Identify which cell holds the provided text, then report its [X, Y] central coordinate. 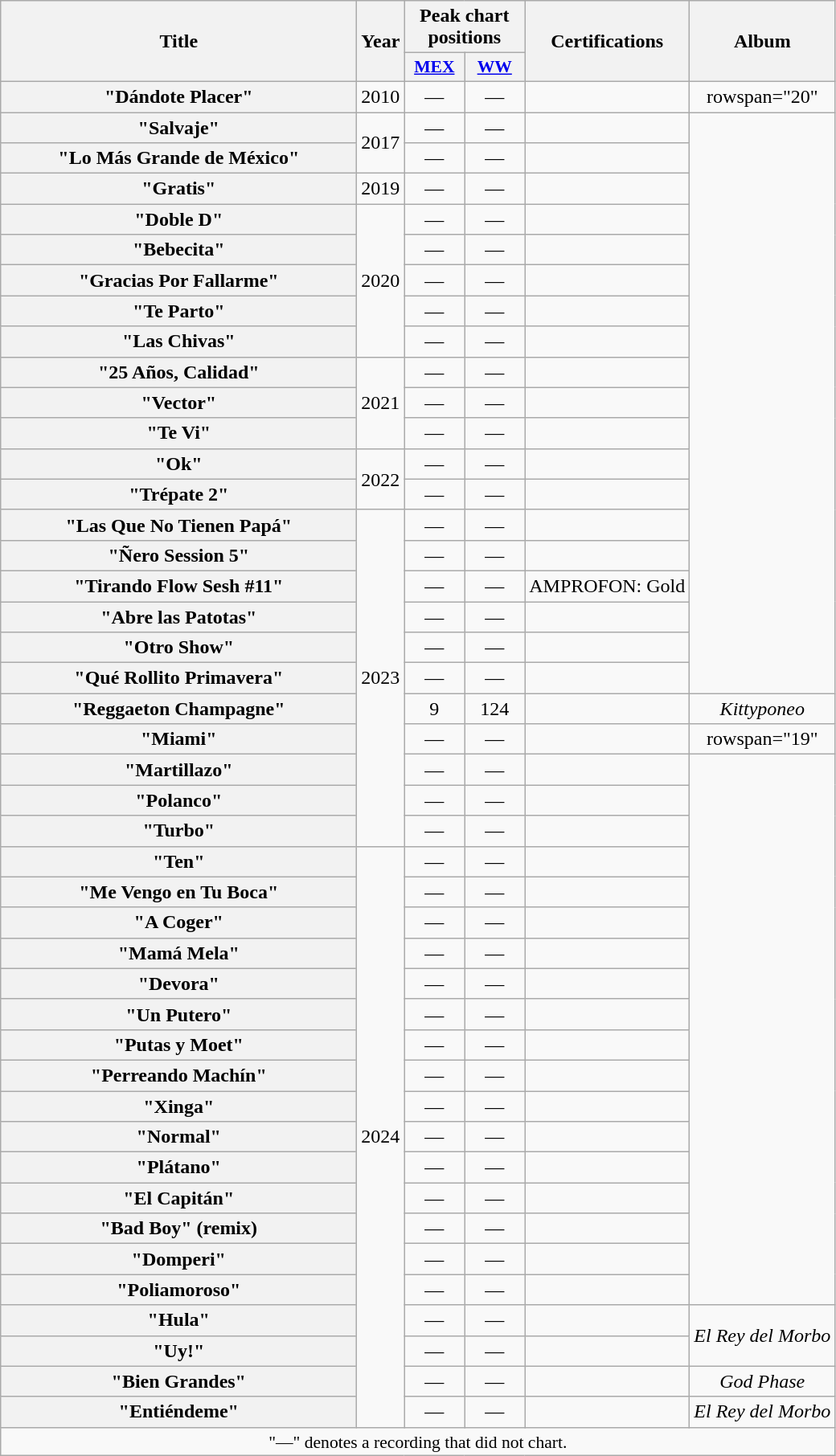
"Doble D" [178, 219]
"Ten" [178, 861]
"Ñero Session 5" [178, 555]
"Xinga" [178, 1106]
2024 [381, 1136]
"Te Parto" [178, 311]
Title [178, 42]
"Bebecita" [178, 250]
"Turbo" [178, 831]
"—" denotes a recording that did not chart. [418, 1442]
"Lo Más Grande de México" [178, 158]
"Me Vengo en Tu Boca" [178, 892]
"Abre las Patotas" [178, 616]
"Otro Show" [178, 648]
"Perreando Machín" [178, 1075]
MEX [434, 67]
2017 [381, 143]
"Polanco" [178, 800]
"Devora" [178, 984]
2010 [381, 96]
Peak chart positions [465, 27]
"Mamá Mela" [178, 953]
2021 [381, 403]
"Qué Rollito Primavera" [178, 678]
2023 [381, 678]
"Bad Boy" (remix) [178, 1229]
"Tirando Flow Sesh #11" [178, 586]
"25 Años, Calidad" [178, 372]
"Martillazo" [178, 770]
Kittyponeo [762, 709]
"Normal" [178, 1137]
"Un Putero" [178, 1014]
Certifications [608, 42]
Year [381, 42]
rowspan="19" [762, 739]
"Bien Grandes" [178, 1381]
WW [495, 67]
God Phase [762, 1381]
"Las Chivas" [178, 342]
"Las Que No Tienen Papá" [178, 525]
"Plátano" [178, 1168]
124 [495, 709]
"Te Vi" [178, 433]
rowspan="20" [762, 96]
"Entiéndeme" [178, 1412]
"Hula" [178, 1320]
"Vector" [178, 403]
2020 [381, 280]
Album [762, 42]
"A Coger" [178, 922]
"Domperi" [178, 1259]
"Miami" [178, 739]
"Dándote Placer" [178, 96]
2022 [381, 479]
"Reggaeton Champagne" [178, 709]
"Ok" [178, 464]
"Trépate 2" [178, 494]
2019 [381, 189]
"Poliamoroso" [178, 1290]
"Salvaje" [178, 128]
"Putas y Moet" [178, 1045]
"Gratis" [178, 189]
AMPROFON: Gold [608, 586]
"El Capitán" [178, 1198]
"Uy!" [178, 1351]
9 [434, 709]
"Gracias Por Fallarme" [178, 280]
